Identify which cell holds the provided text, then report its [X, Y] central coordinate. 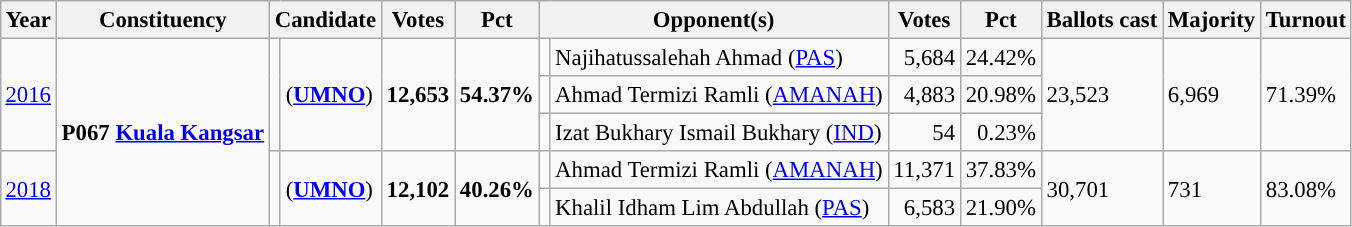
Opponent(s) [714, 20]
37.83% [1000, 170]
Khalil Idham Lim Abdullah (PAS) [719, 208]
83.08% [1306, 188]
6,969 [1212, 94]
Izat Bukhary Ismail Bukhary (IND) [719, 133]
Ballots cast [1102, 20]
Najihatussalehah Ahmad (PAS) [719, 57]
12,102 [418, 188]
30,701 [1102, 188]
5,684 [924, 57]
Constituency [162, 20]
4,883 [924, 95]
12,653 [418, 94]
2018 [28, 188]
54 [924, 133]
20.98% [1000, 95]
Turnout [1306, 20]
Candidate [325, 20]
24.42% [1000, 57]
P067 Kuala Kangsar [162, 132]
71.39% [1306, 94]
23,523 [1102, 94]
731 [1212, 188]
21.90% [1000, 208]
54.37% [498, 94]
Year [28, 20]
Majority [1212, 20]
40.26% [498, 188]
0.23% [1000, 133]
2016 [28, 94]
6,583 [924, 208]
11,371 [924, 170]
